For the text-containing cell, return its midpoint in (x, y) coordinate format. 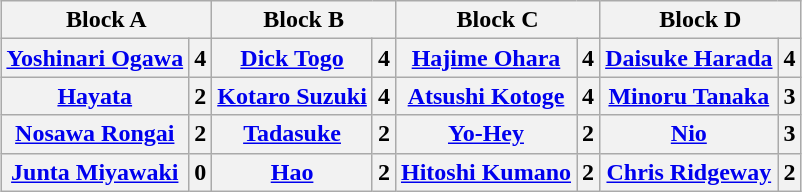
Block A (106, 20)
Yoshinari Ogawa (95, 58)
Nio (689, 134)
Junta Miyawaki (95, 172)
Nosawa Rongai (95, 134)
Block D (700, 20)
Block C (497, 20)
0 (200, 172)
Hao (292, 172)
Tadasuke (292, 134)
Minoru Tanaka (689, 96)
Kotaro Suzuki (292, 96)
Chris Ridgeway (689, 172)
Yo-Hey (486, 134)
Daisuke Harada (689, 58)
Dick Togo (292, 58)
Hayata (95, 96)
Atsushi Kotoge (486, 96)
Hajime Ohara (486, 58)
Block B (304, 20)
Hitoshi Kumano (486, 172)
